For the text-containing cell, return its midpoint in [x, y] coordinate format. 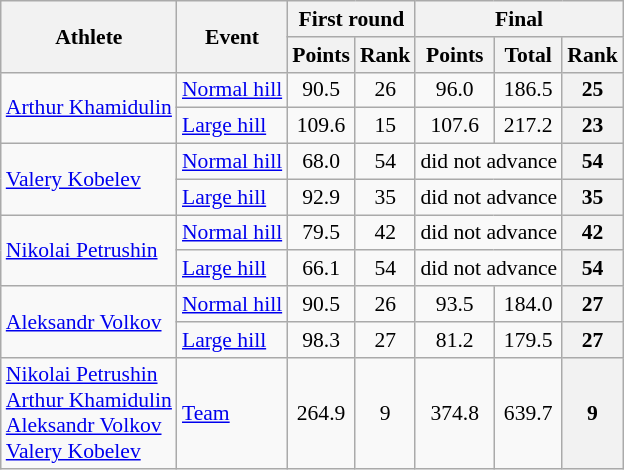
98.3 [321, 340]
Nikolai PetrushinArthur KhamidulinAleksandr VolkovValery Kobelev [89, 413]
374.8 [454, 413]
184.0 [528, 304]
186.5 [528, 90]
179.5 [528, 340]
Nikolai Petrushin [89, 250]
68.0 [321, 162]
Final [518, 19]
92.9 [321, 197]
Athlete [89, 36]
Valery Kobelev [89, 180]
107.6 [454, 126]
81.2 [454, 340]
Aleksandr Volkov [89, 322]
639.7 [528, 413]
96.0 [454, 90]
93.5 [454, 304]
79.5 [321, 233]
First round [351, 19]
109.6 [321, 126]
264.9 [321, 413]
25 [592, 90]
15 [386, 126]
Event [232, 36]
Team [232, 413]
Arthur Khamidulin [89, 108]
217.2 [528, 126]
66.1 [321, 269]
Total [528, 55]
23 [592, 126]
